For the text-containing cell, return its midpoint in [X, Y] coordinate format. 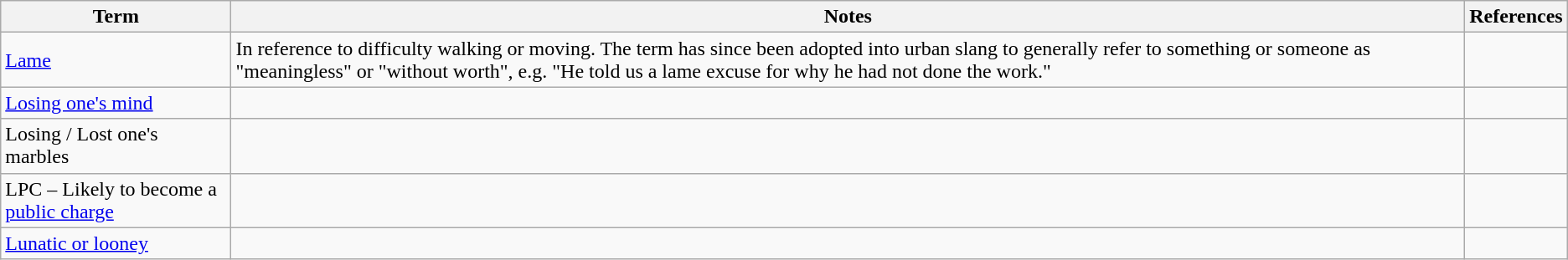
Losing one's mind [116, 103]
LPC – Likely to become a public charge [116, 201]
References [1516, 17]
Lame [116, 60]
Losing / Lost one's marbles [116, 145]
Term [116, 17]
Lunatic or looney [116, 243]
Notes [848, 17]
